Capture the cell that displays the provided text and extract its (x, y) central coordinate. 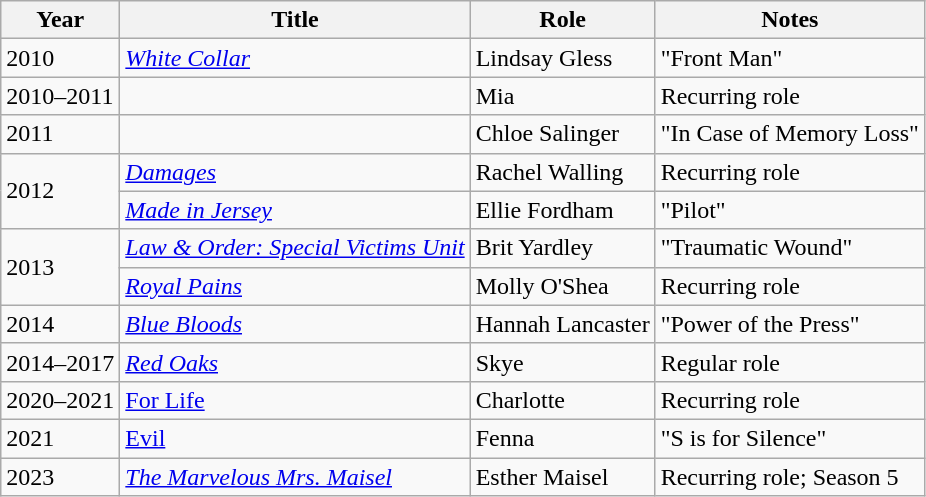
Brit Yardley (562, 248)
2013 (60, 267)
Charlotte (562, 400)
Role (562, 20)
2023 (60, 477)
White Collar (295, 58)
Mia (562, 96)
The Marvelous Mrs. Maisel (295, 477)
Evil (295, 438)
"Front Man" (790, 58)
2014–2017 (60, 362)
Red Oaks (295, 362)
Blue Bloods (295, 324)
Fenna (562, 438)
Regular role (790, 362)
2011 (60, 134)
Ellie Fordham (562, 210)
Made in Jersey (295, 210)
2014 (60, 324)
"Pilot" (790, 210)
Royal Pains (295, 286)
"Power of the Press" (790, 324)
2010 (60, 58)
For Life (295, 400)
2020–2021 (60, 400)
Chloe Salinger (562, 134)
Notes (790, 20)
2010–2011 (60, 96)
Molly O'Shea (562, 286)
"In Case of Memory Loss" (790, 134)
Year (60, 20)
2021 (60, 438)
Recurring role; Season 5 (790, 477)
Rachel Walling (562, 172)
2012 (60, 191)
"S is for Silence" (790, 438)
Title (295, 20)
Esther Maisel (562, 477)
Hannah Lancaster (562, 324)
"Traumatic Wound" (790, 248)
Skye (562, 362)
Damages (295, 172)
Law & Order: Special Victims Unit (295, 248)
Lindsay Gless (562, 58)
